For the text-containing cell, return its midpoint in (X, Y) coordinate format. 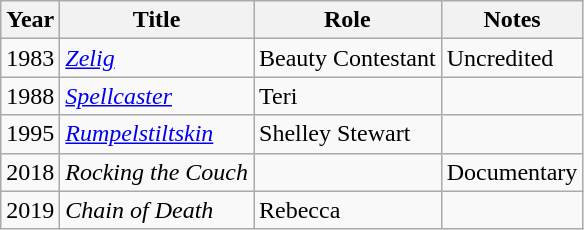
1995 (30, 134)
Beauty Contestant (348, 58)
Rumpelstiltskin (157, 134)
Title (157, 20)
Rocking the Couch (157, 172)
Documentary (512, 172)
Teri (348, 96)
2018 (30, 172)
Role (348, 20)
1983 (30, 58)
Notes (512, 20)
Spellcaster (157, 96)
Year (30, 20)
2019 (30, 210)
Shelley Stewart (348, 134)
Rebecca (348, 210)
Uncredited (512, 58)
Chain of Death (157, 210)
1988 (30, 96)
Zelig (157, 58)
